For the text-containing cell, return its midpoint in [X, Y] coordinate format. 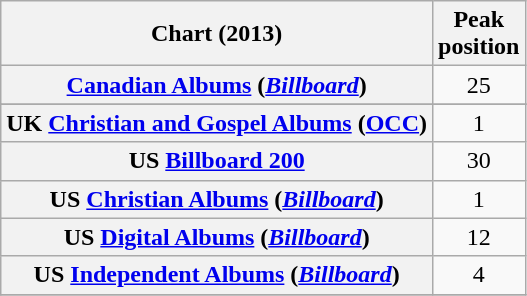
25 [479, 85]
Chart (2013) [217, 34]
US Billboard 200 [217, 161]
Canadian Albums (Billboard) [217, 85]
UK Christian and Gospel Albums (OCC) [217, 123]
US Independent Albums (Billboard) [217, 275]
US Christian Albums (Billboard) [217, 199]
US Digital Albums (Billboard) [217, 237]
Peak position [479, 34]
4 [479, 275]
12 [479, 237]
30 [479, 161]
